Identify which cell holds the provided text, then report its (X, Y) central coordinate. 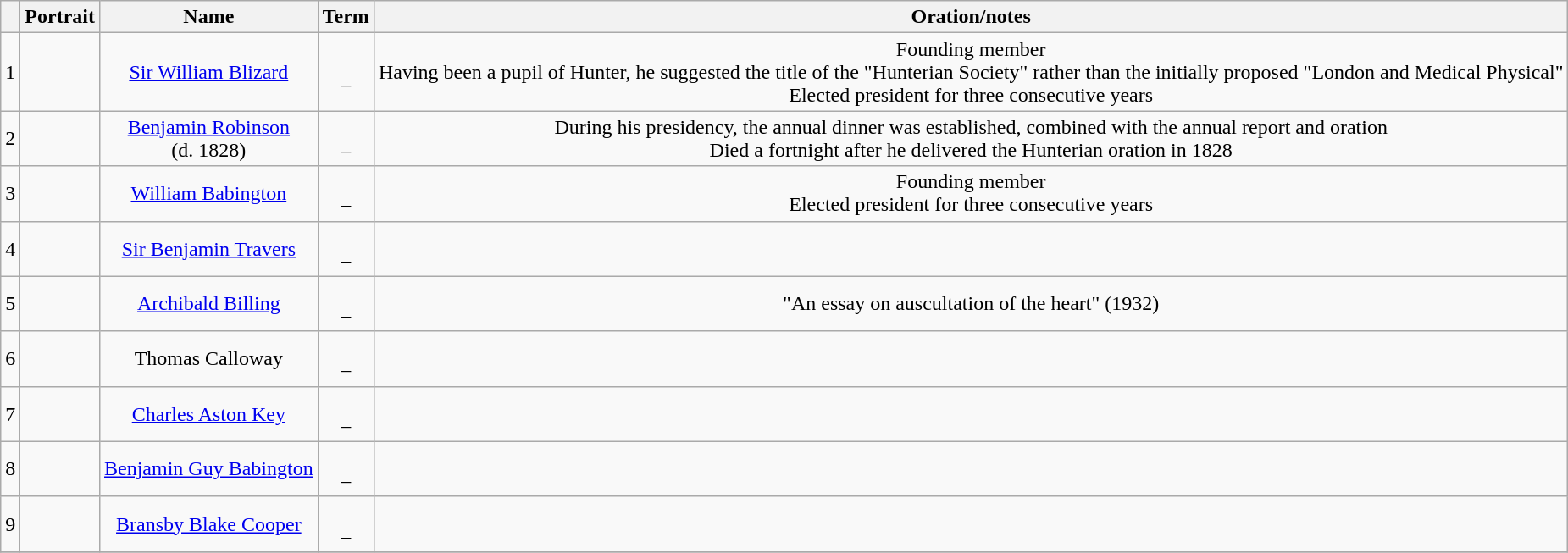
Sir William Blizard (208, 72)
Term (346, 17)
2 (10, 139)
Founding memberElected president for three consecutive years (971, 193)
1 (10, 72)
6 (10, 359)
William Babington (208, 193)
8 (10, 469)
Portrait (60, 17)
Oration/notes (971, 17)
Benjamin Robinson(d. 1828) (208, 139)
"An essay on auscultation of the heart" (1932) (971, 303)
Name (208, 17)
9 (10, 523)
4 (10, 249)
Bransby Blake Cooper (208, 523)
Charles Aston Key (208, 413)
5 (10, 303)
Thomas Calloway (208, 359)
Benjamin Guy Babington (208, 469)
Sir Benjamin Travers (208, 249)
7 (10, 413)
Archibald Billing (208, 303)
3 (10, 193)
